Provide the (X, Y) coordinate of the cell's center where the given text is located.  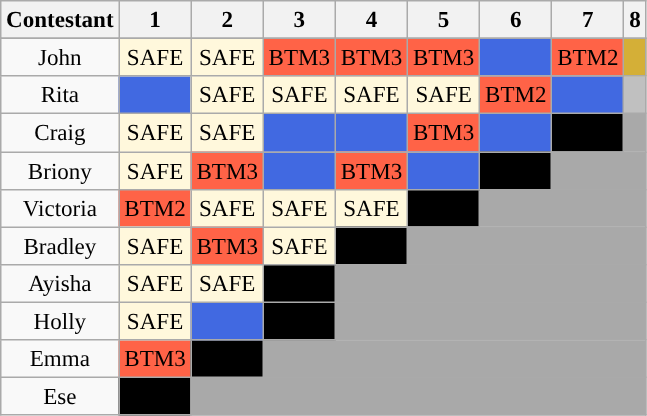
1 (155, 20)
Craig (60, 133)
Ese (60, 397)
3 (299, 20)
Emma (60, 359)
Rita (60, 95)
Bradley (60, 246)
Holly (60, 322)
5 (444, 20)
Ayisha (60, 284)
8 (635, 20)
Victoria (60, 209)
John (60, 58)
7 (588, 20)
6 (516, 20)
2 (227, 20)
Contestant (60, 20)
4 (371, 20)
Briony (60, 171)
